Scan for the cell matching the given text and deliver its [x, y] coordinate at center. 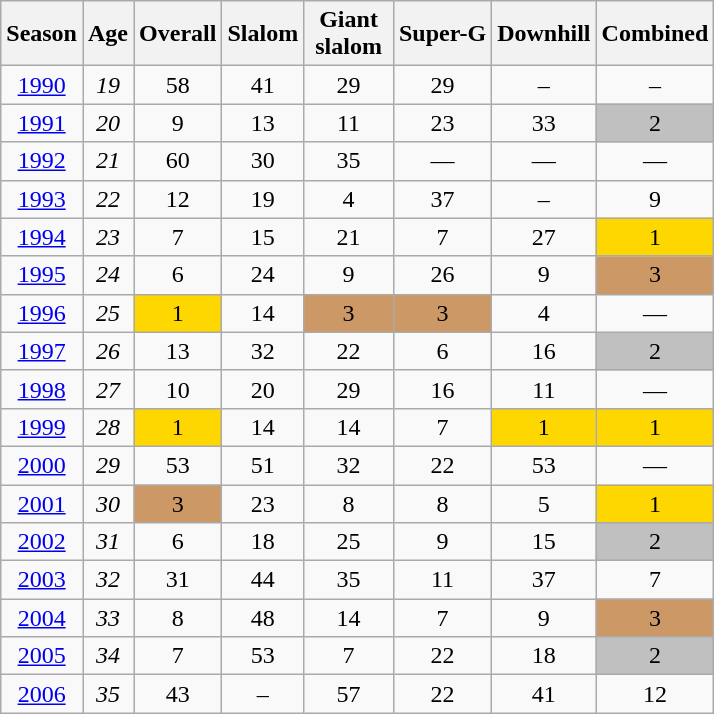
10 [178, 389]
43 [178, 694]
44 [263, 580]
34 [108, 656]
1995 [42, 275]
2001 [42, 503]
1991 [42, 123]
2003 [42, 580]
2006 [42, 694]
Super-G [442, 34]
Slalom [263, 34]
2004 [42, 618]
1993 [42, 199]
2000 [42, 465]
Season [42, 34]
1998 [42, 389]
2002 [42, 542]
57 [349, 694]
5 [544, 503]
1994 [42, 237]
51 [263, 465]
Giant slalom [349, 34]
Age [108, 34]
Overall [178, 34]
58 [178, 85]
48 [263, 618]
28 [108, 427]
2005 [42, 656]
60 [178, 161]
Downhill [544, 34]
1990 [42, 85]
1992 [42, 161]
1999 [42, 427]
1997 [42, 351]
1996 [42, 313]
Combined [655, 34]
